Pinpoint the cell where the given text exists, returning its [x, y] midpoint coordinate. 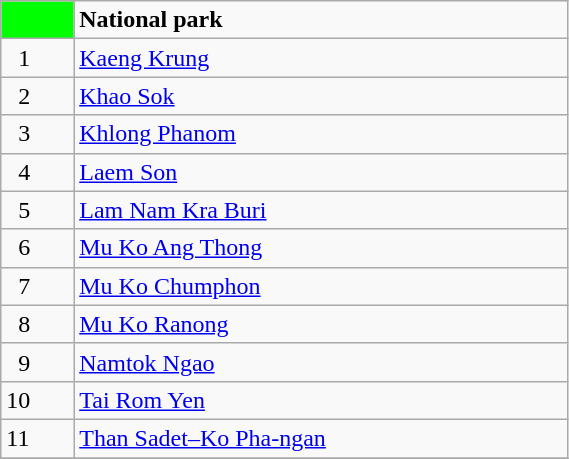
Tai Rom Yen [321, 400]
Than Sadet–Ko Pha-ngan [321, 438]
10 [38, 400]
7 [38, 286]
Khao Sok [321, 96]
3 [38, 134]
Laem Son [321, 172]
Kaeng Krung [321, 58]
8 [38, 324]
11 [38, 438]
Khlong Phanom [321, 134]
6 [38, 248]
1 [38, 58]
Mu Ko Chumphon [321, 286]
Lam Nam Kra Buri [321, 210]
5 [38, 210]
National park [321, 20]
Mu Ko Ang Thong [321, 248]
2 [38, 96]
9 [38, 362]
Namtok Ngao [321, 362]
Mu Ko Ranong [321, 324]
4 [38, 172]
